Capture the cell that displays the provided text and extract its (X, Y) central coordinate. 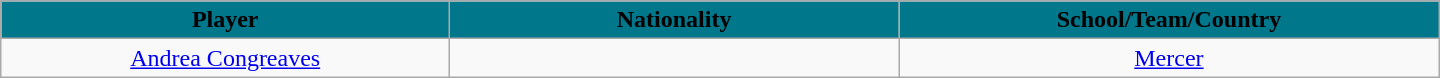
Mercer (1170, 58)
School/Team/Country (1170, 20)
Player (226, 20)
Andrea Congreaves (226, 58)
Nationality (674, 20)
